Find where the given text appears and provide that cell's center as [x, y] coordinate. 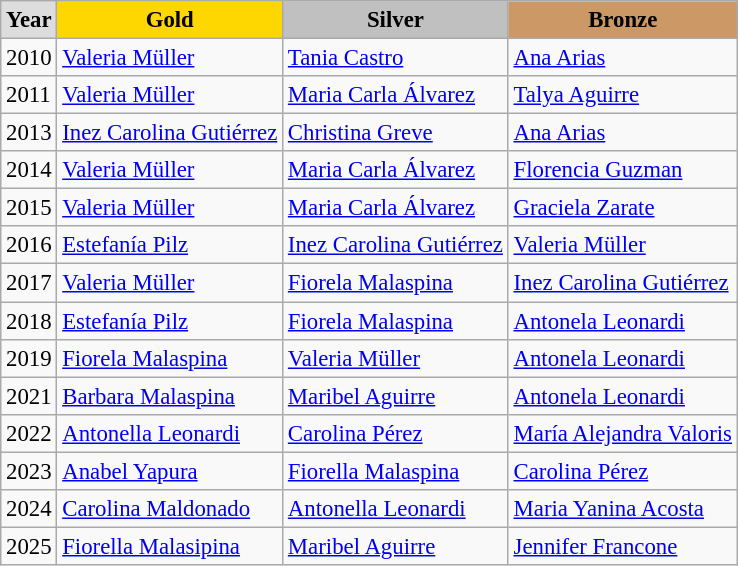
2019 [29, 358]
Gold [170, 20]
2013 [29, 133]
Maria Yanina Acosta [622, 509]
Barbara Malaspina [170, 396]
María Alejandra Valoris [622, 433]
Bronze [622, 20]
Silver [396, 20]
2017 [29, 283]
2018 [29, 321]
2022 [29, 433]
2021 [29, 396]
2010 [29, 58]
Jennifer Francone [622, 546]
2011 [29, 95]
Graciela Zarate [622, 208]
2014 [29, 170]
Christina Greve [396, 133]
Fiorella Malasipina [170, 546]
Year [29, 20]
Fiorella Malaspina [396, 471]
2024 [29, 509]
2015 [29, 208]
Carolina Maldonado [170, 509]
2016 [29, 245]
Tania Castro [396, 58]
2023 [29, 471]
Anabel Yapura [170, 471]
Talya Aguirre [622, 95]
Florencia Guzman [622, 170]
2025 [29, 546]
